Provide the [X, Y] coordinate of the cell's center where the given text is located.  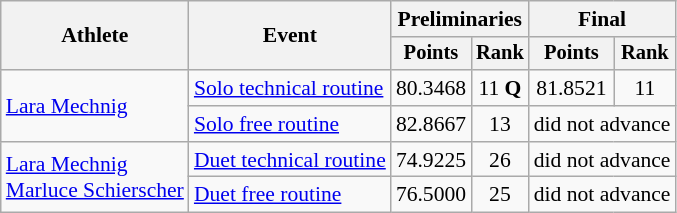
Preliminaries [460, 19]
80.3468 [431, 88]
Duet technical routine [290, 160]
74.9225 [431, 160]
Solo technical routine [290, 88]
Event [290, 36]
Lara MechnigMarluce Schierscher [95, 178]
Athlete [95, 36]
82.8667 [431, 124]
Solo free routine [290, 124]
Lara Mechnig [95, 106]
76.5000 [431, 195]
Final [602, 19]
81.8521 [572, 88]
11 Q [500, 88]
26 [500, 160]
11 [644, 88]
13 [500, 124]
25 [500, 195]
Duet free routine [290, 195]
